Pinpoint the cell where the given text exists, returning its [x, y] midpoint coordinate. 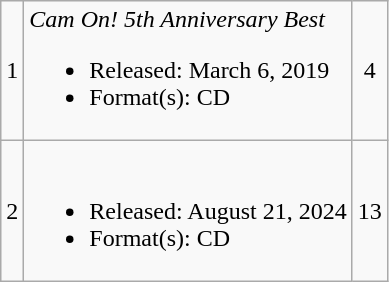
2 [12, 211]
13 [370, 211]
Cam On! 5th Anniversary BestReleased: March 6, 2019Format(s): CD [188, 71]
4 [370, 71]
1 [12, 71]
Released: August 21, 2024Format(s): CD [188, 211]
